Determine the [x, y] coordinate at the center of the cell enclosing the given text.  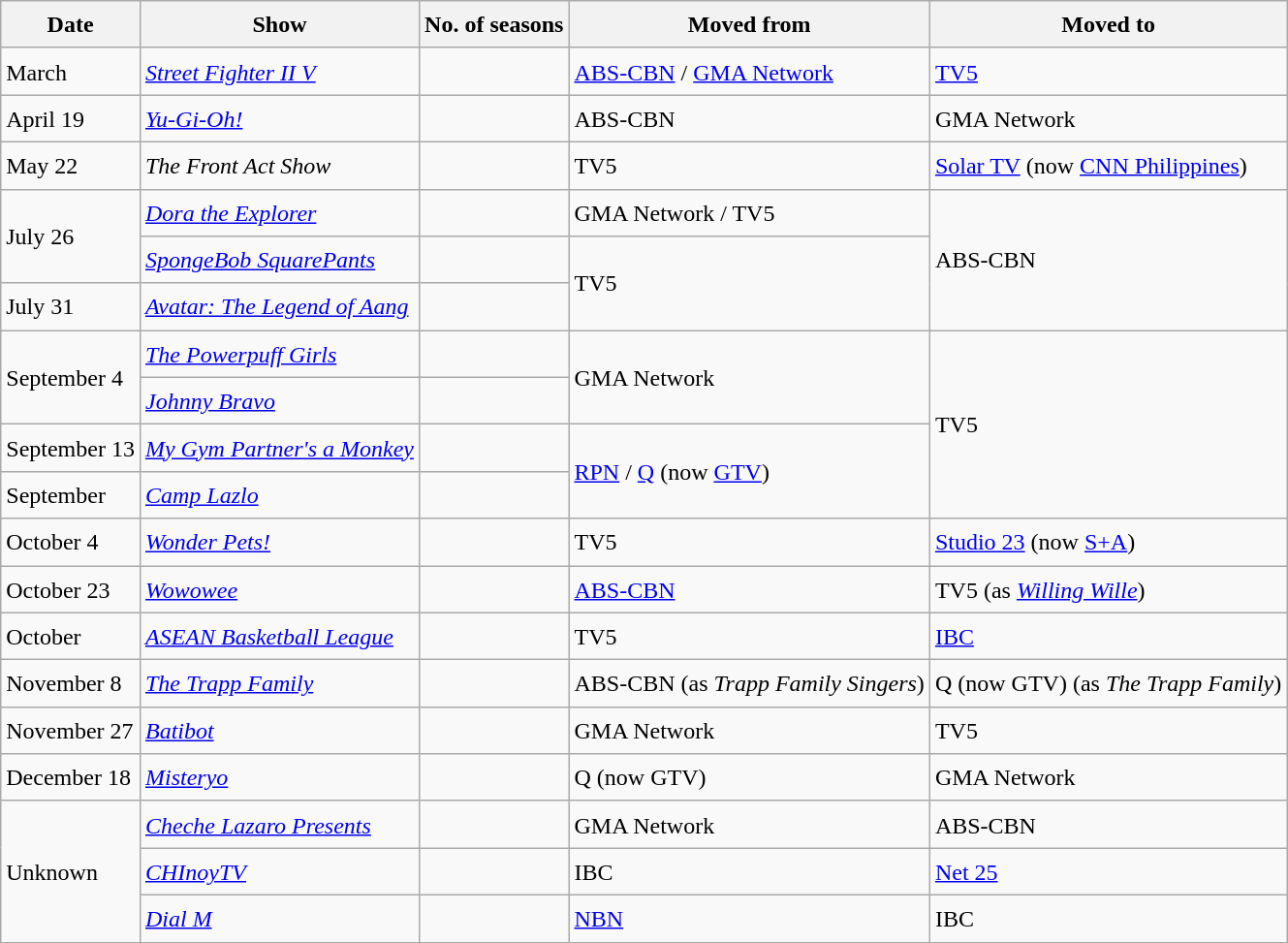
September 4 [71, 378]
Johnny Bravo [279, 401]
The Powerpuff Girls [279, 355]
March [71, 72]
November 8 [71, 684]
September [71, 494]
October [71, 636]
July 26 [71, 236]
December 18 [71, 777]
April 19 [71, 118]
Show [279, 25]
The Trapp Family [279, 684]
Date [71, 25]
November 27 [71, 731]
ASEAN Basketball League [279, 636]
Unknown [71, 871]
Moved to [1108, 25]
Camp Lazlo [279, 494]
SpongeBob SquarePants [279, 260]
Dial M [279, 919]
Q (now GTV) (as The Trapp Family) [1108, 684]
October 23 [71, 589]
July 31 [71, 306]
Dora the Explorer [279, 213]
TV5 (as Willing Wille) [1108, 589]
ABS-CBN (as Trapp Family Singers) [749, 684]
Q (now GTV) [749, 777]
Net 25 [1108, 872]
GMA Network / TV5 [749, 213]
Wonder Pets! [279, 543]
My Gym Partner's a Monkey [279, 448]
CHInoyTV [279, 872]
Solar TV (now CNN Philippines) [1108, 165]
No. of seasons [494, 25]
Studio 23 (now S+A) [1108, 543]
Batibot [279, 731]
ABS-CBN / GMA Network [749, 72]
NBN [749, 919]
Street Fighter II V [279, 72]
Moved from [749, 25]
Misteryo [279, 777]
Wowowee [279, 589]
Yu-Gi-Oh! [279, 118]
RPN / Q (now GTV) [749, 471]
September 13 [71, 448]
Cheche Lazaro Presents [279, 824]
The Front Act Show [279, 165]
May 22 [71, 165]
October 4 [71, 543]
Avatar: The Legend of Aang [279, 306]
